From the cell containing the given text, extract its center point as (X, Y) coordinate. 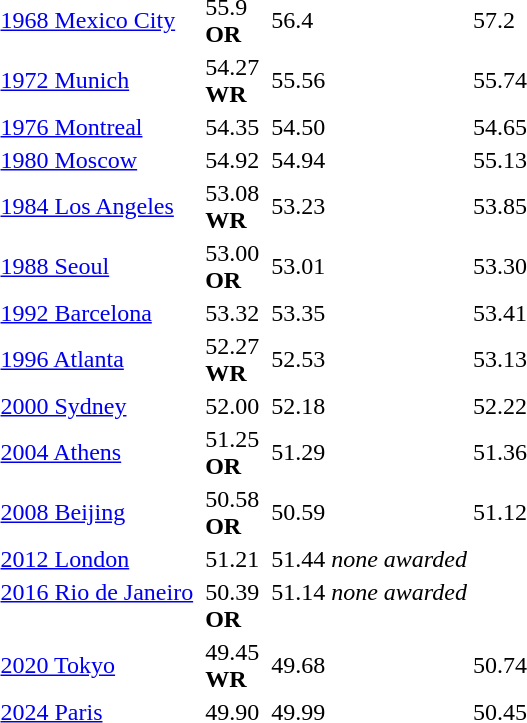
53.32 (232, 313)
51.44 (298, 559)
50.39 OR (232, 606)
49.68 (298, 666)
51.29 (298, 452)
54.27 WR (232, 80)
50.58 OR (232, 512)
54.92 (232, 160)
50.59 (298, 512)
51.21 (232, 559)
54.35 (232, 127)
53.23 (298, 206)
52.00 (232, 406)
53.08 WR (232, 206)
52.53 (298, 360)
51.14 (298, 606)
55.56 (298, 80)
53.01 (298, 266)
53.35 (298, 313)
49.45 WR (232, 666)
54.50 (298, 127)
51.25 OR (232, 452)
52.18 (298, 406)
54.94 (298, 160)
52.27 WR (232, 360)
53.00 OR (232, 266)
